Determine the [X, Y] coordinate at the center of the cell enclosing the given text.  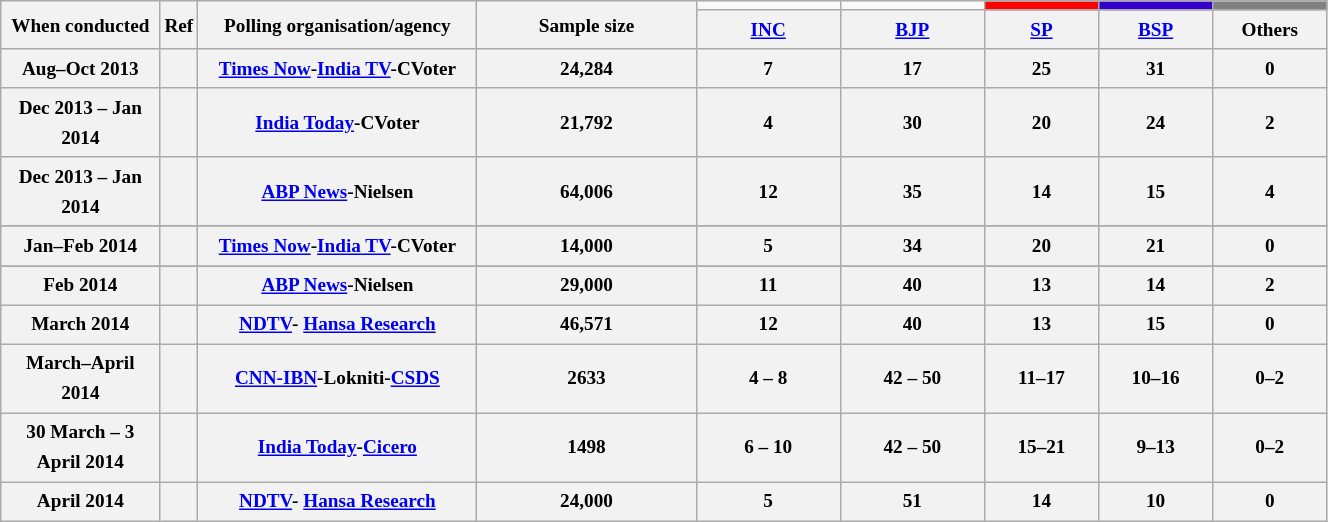
Feb 2014 [80, 284]
11–17 [1041, 378]
When conducted [80, 25]
25 [1041, 68]
1498 [586, 448]
21 [1156, 246]
11 [768, 284]
6 – 10 [768, 448]
17 [912, 68]
24,000 [586, 502]
21,792 [586, 122]
7 [768, 68]
March–April 2014 [80, 378]
4 – 8 [768, 378]
29,000 [586, 284]
24 [1156, 122]
24,284 [586, 68]
Sample size [586, 25]
SP [1041, 30]
34 [912, 246]
BJP [912, 30]
9–13 [1156, 448]
64,006 [586, 192]
14,000 [586, 246]
March 2014 [80, 324]
15–21 [1041, 448]
INC [768, 30]
10–16 [1156, 378]
31 [1156, 68]
10 [1156, 502]
BSP [1156, 30]
Aug–Oct 2013 [80, 68]
Others [1270, 30]
India Today-Cicero [338, 448]
30 [912, 122]
India Today-CVoter [338, 122]
30 March – 3 April 2014 [80, 448]
35 [912, 192]
51 [912, 502]
CNN-IBN-Lokniti-CSDS [338, 378]
46,571 [586, 324]
Jan–Feb 2014 [80, 246]
Polling organisation/agency [338, 25]
April 2014 [80, 502]
Ref [179, 25]
2633 [586, 378]
